Search for the cell housing the specified text and yield its [X, Y] center coordinate. 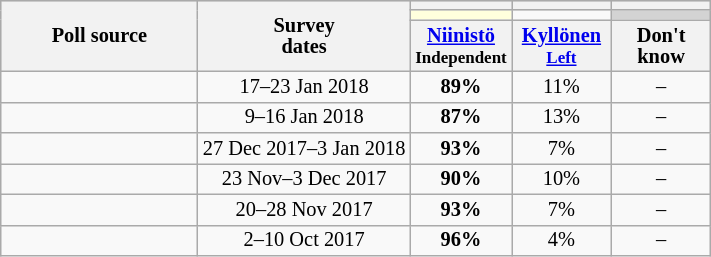
89% [460, 86]
11% [562, 86]
KyllönenLeft [562, 46]
87% [460, 118]
90% [460, 178]
Poll source [100, 36]
9–16 Jan 2018 [304, 118]
17–23 Jan 2018 [304, 86]
10% [562, 178]
23 Nov–3 Dec 2017 [304, 178]
96% [460, 240]
Don't know [661, 46]
20–28 Nov 2017 [304, 210]
NiinistöIndependent [460, 46]
Surveydates [304, 36]
27 Dec 2017–3 Jan 2018 [304, 148]
13% [562, 118]
2–10 Oct 2017 [304, 240]
4% [562, 240]
